From the cell containing the given text, extract its center point as [X, Y] coordinate. 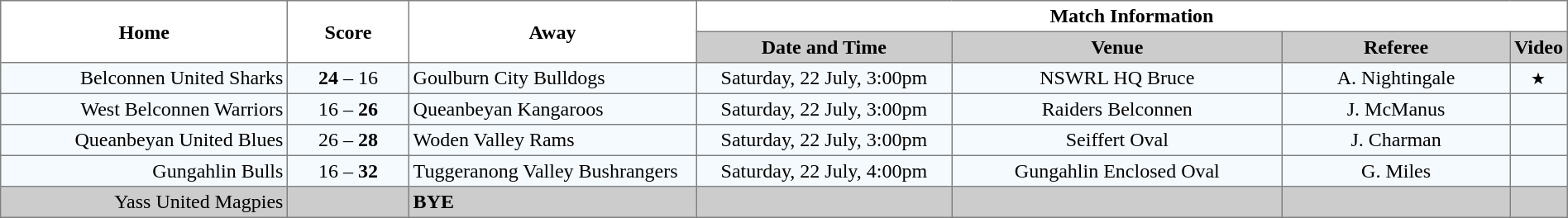
BYE [552, 202]
Match Information [1132, 17]
Home [144, 31]
Saturday, 22 July, 4:00pm [824, 171]
Gungahlin Bulls [144, 171]
Referee [1396, 47]
Queanbeyan Kangaroos [552, 109]
Queanbeyan United Blues [144, 140]
★ [1539, 78]
Seiffert Oval [1116, 140]
Away [552, 31]
J. McManus [1396, 109]
Belconnen United Sharks [144, 78]
Yass United Magpies [144, 202]
16 – 32 [349, 171]
Venue [1116, 47]
Video [1539, 47]
Gungahlin Enclosed Oval [1116, 171]
Goulburn City Bulldogs [552, 78]
24 – 16 [349, 78]
J. Charman [1396, 140]
26 – 28 [349, 140]
Tuggeranong Valley Bushrangers [552, 171]
G. Miles [1396, 171]
16 – 26 [349, 109]
NSWRL HQ Bruce [1116, 78]
Woden Valley Rams [552, 140]
Score [349, 31]
Date and Time [824, 47]
West Belconnen Warriors [144, 109]
A. Nightingale [1396, 78]
Raiders Belconnen [1116, 109]
